Output the (x, y) coordinate of the center of the cell containing the given text.  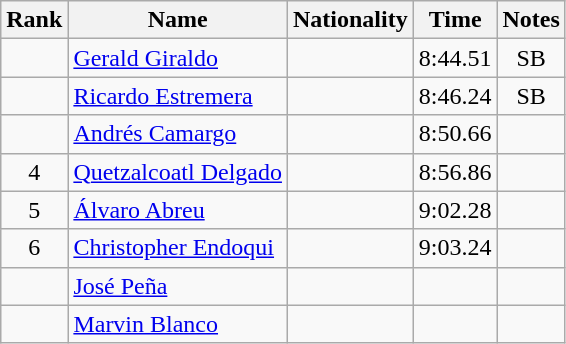
9:02.28 (455, 210)
Notes (531, 20)
Name (178, 20)
5 (34, 210)
9:03.24 (455, 248)
8:44.51 (455, 58)
Ricardo Estremera (178, 96)
Álvaro Abreu (178, 210)
Nationality (350, 20)
Christopher Endoqui (178, 248)
4 (34, 172)
8:50.66 (455, 134)
José Peña (178, 286)
Gerald Giraldo (178, 58)
Rank (34, 20)
Time (455, 20)
Marvin Blanco (178, 324)
6 (34, 248)
Andrés Camargo (178, 134)
8:56.86 (455, 172)
8:46.24 (455, 96)
Quetzalcoatl Delgado (178, 172)
